Determine the [X, Y] coordinate at the center of the cell enclosing the given text.  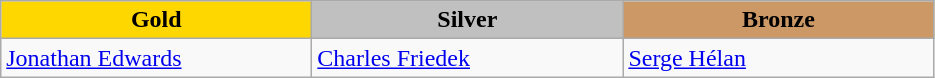
Silver [468, 20]
Charles Friedek [468, 58]
Serge Hélan [778, 58]
Gold [156, 20]
Bronze [778, 20]
Jonathan Edwards [156, 58]
